Extract the [x, y] coordinate from the center of the cell holding the provided text.  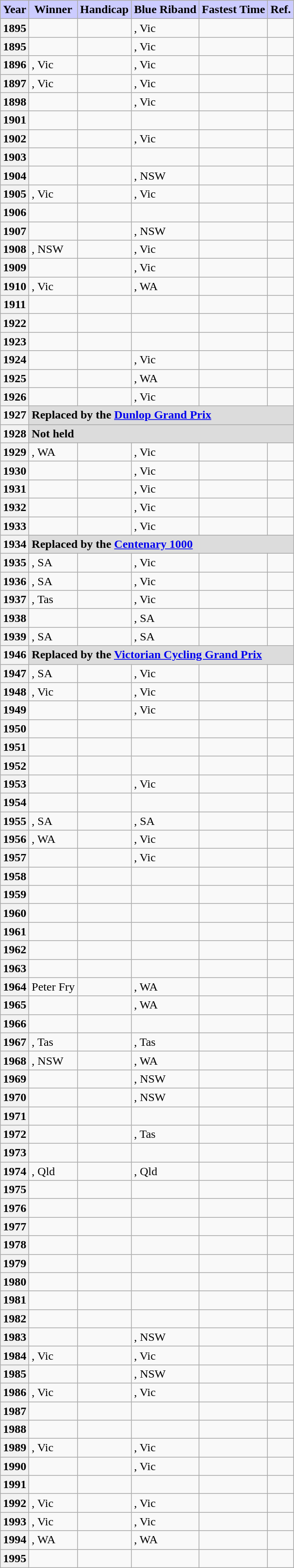
1910 [15, 286]
1931 [15, 489]
1988 [15, 1429]
1978 [15, 1245]
1928 [15, 434]
1897 [15, 83]
1971 [15, 1116]
1995 [15, 1558]
1965 [15, 1005]
1935 [15, 563]
Peter Fry [53, 987]
Handicap [105, 10]
1908 [15, 249]
1959 [15, 895]
Blue Riband [165, 10]
1989 [15, 1448]
1956 [15, 839]
1903 [15, 157]
1902 [15, 139]
1992 [15, 1503]
1993 [15, 1521]
1967 [15, 1042]
1926 [15, 397]
Replaced by the Dunlop Grand Prix [161, 415]
1922 [15, 323]
1954 [15, 802]
1968 [15, 1060]
1906 [15, 212]
1963 [15, 968]
1994 [15, 1540]
1898 [15, 102]
1976 [15, 1208]
1964 [15, 987]
1905 [15, 194]
1962 [15, 950]
1929 [15, 452]
1986 [15, 1392]
1974 [15, 1171]
1932 [15, 507]
Ref. [280, 10]
1970 [15, 1097]
1951 [15, 747]
1925 [15, 378]
1987 [15, 1411]
1952 [15, 765]
1984 [15, 1355]
1990 [15, 1466]
1911 [15, 305]
1936 [15, 581]
1953 [15, 784]
1924 [15, 360]
1946 [15, 655]
1977 [15, 1226]
1980 [15, 1282]
1933 [15, 526]
1958 [15, 876]
1973 [15, 1153]
Replaced by the Victorian Cycling Grand Prix [161, 655]
1955 [15, 821]
1969 [15, 1079]
1939 [15, 637]
1981 [15, 1300]
1982 [15, 1319]
Winner [53, 10]
1907 [15, 231]
1930 [15, 470]
1949 [15, 710]
1909 [15, 268]
1896 [15, 65]
1985 [15, 1374]
1947 [15, 673]
1957 [15, 858]
1948 [15, 692]
Year [15, 10]
1983 [15, 1337]
1901 [15, 120]
1972 [15, 1134]
1934 [15, 544]
1991 [15, 1485]
1966 [15, 1024]
1961 [15, 931]
1923 [15, 342]
1960 [15, 913]
1938 [15, 618]
Not held [161, 434]
1927 [15, 415]
1904 [15, 175]
Replaced by the Centenary 1000 [161, 544]
Fastest Time [233, 10]
1937 [15, 600]
1950 [15, 729]
1979 [15, 1263]
1975 [15, 1190]
